Detect which cell encompasses the target text, then output its (X, Y) center coordinate. 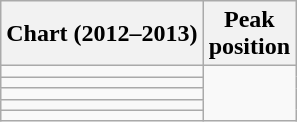
Peakposition (249, 34)
Chart (2012–2013) (102, 34)
